For the text-containing cell, return its midpoint in [x, y] coordinate format. 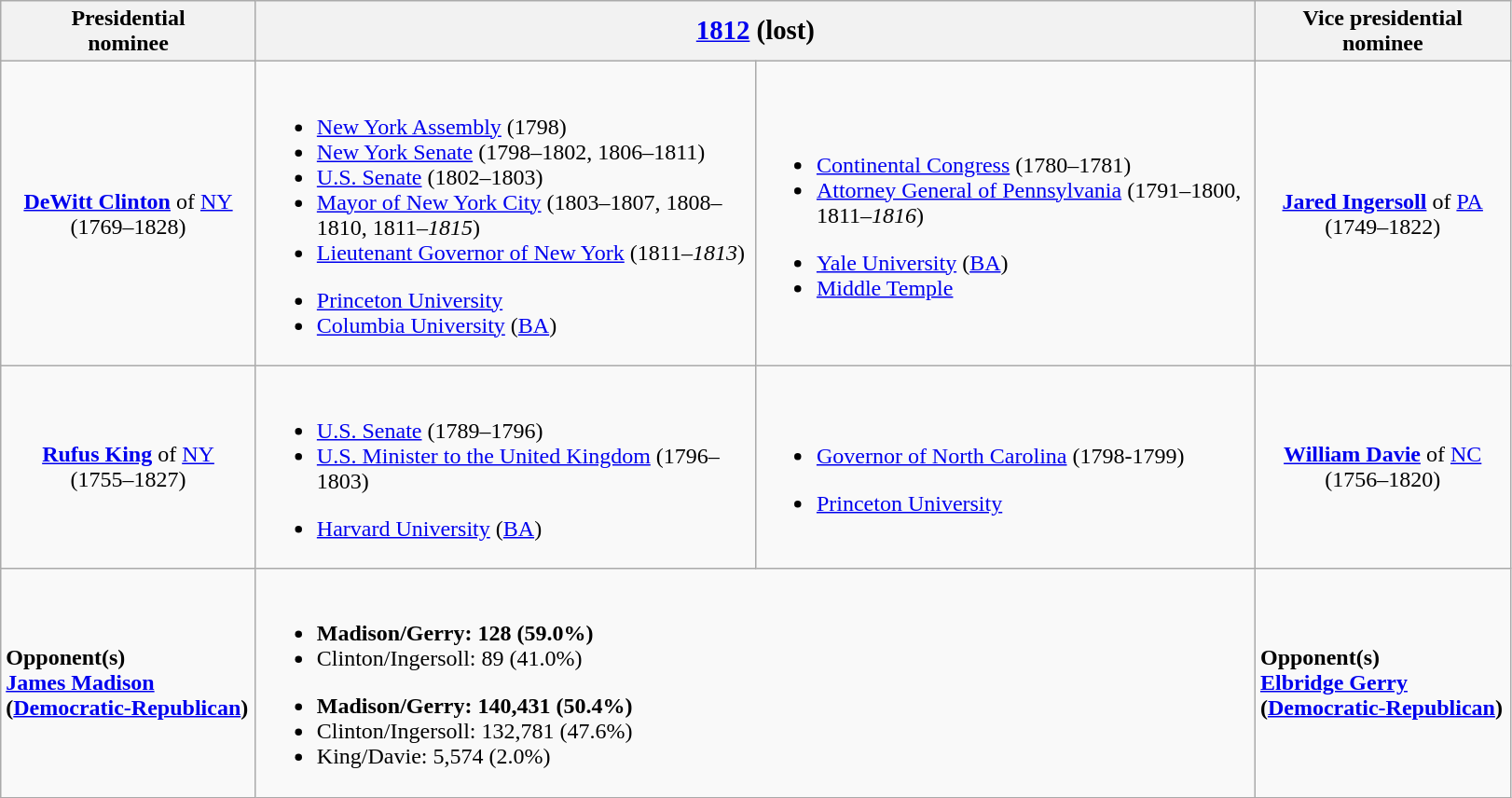
Vice presidentialnominee [1382, 32]
DeWitt Clinton of NY(1769–1828) [129, 213]
Opponent(s)Elbridge Gerry (Democratic-Republican) [1382, 682]
Continental Congress (1780–1781)Attorney General of Pennsylvania (1791–1800, 1811–1816)Yale University (BA)Middle Temple [1005, 213]
1812 (lost) [755, 32]
U.S. Senate (1789–1796)U.S. Minister to the United Kingdom (1796–1803)Harvard University (BA) [505, 467]
William Davie of NC(1756–1820) [1382, 467]
Opponent(s)James Madison (Democratic-Republican) [129, 682]
Governor of North Carolina (1798-1799)Princeton University [1005, 467]
Presidentialnominee [129, 32]
Rufus King of NY(1755–1827) [129, 467]
Madison/Gerry: 128 (59.0%)Clinton/Ingersoll: 89 (41.0%)Madison/Gerry: 140,431 (50.4%)Clinton/Ingersoll: 132,781 (47.6%)King/Davie: 5,574 (2.0%) [755, 682]
Jared Ingersoll of PA(1749–1822) [1382, 213]
